Detect which cell encompasses the target text, then output its (X, Y) center coordinate. 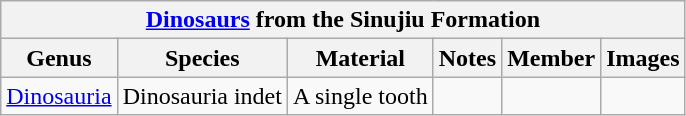
Material (360, 58)
Genus (59, 58)
Dinosauria indet (202, 96)
Species (202, 58)
Dinosauria (59, 96)
Dinosaurs from the Sinujiu Formation (343, 20)
A single tooth (360, 96)
Images (643, 58)
Member (552, 58)
Notes (467, 58)
